From the cell containing the given text, extract its center point as [X, Y] coordinate. 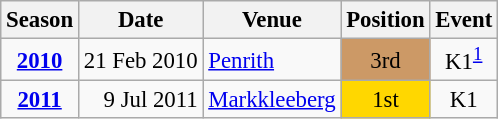
Date [140, 20]
Penrith [272, 60]
Event [464, 20]
Season [40, 20]
1st [386, 100]
21 Feb 2010 [140, 60]
2010 [40, 60]
Position [386, 20]
3rd [386, 60]
2011 [40, 100]
K11 [464, 60]
Markkleeberg [272, 100]
9 Jul 2011 [140, 100]
K1 [464, 100]
Venue [272, 20]
